Search for the cell housing the specified text and yield its [x, y] center coordinate. 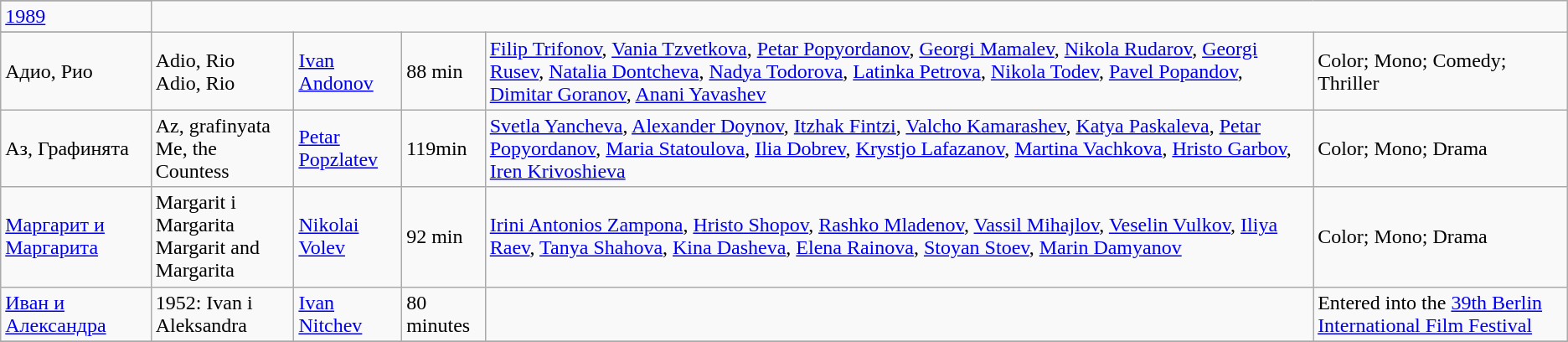
Petar Popzlatev [348, 148]
Color; Mono; Comedy; Thriller [1441, 71]
Иван и Александра [75, 313]
Adio, RioAdio, Rio [223, 71]
Ivan Andonov [348, 71]
92 min [444, 236]
88 min [444, 71]
Адио, Рио [75, 71]
Entered into the 39th Berlin International Film Festival [1441, 313]
1952: Ivan i Aleksandra [223, 313]
119min [444, 148]
Nikolai Volev [348, 236]
Ivan Nitchev [348, 313]
Margarit i MargaritaMargarit and Margarita [223, 236]
Аз, Графинята [75, 148]
Az, grafinyataMe, the Countess [223, 148]
Маргарит и Маргарита [75, 236]
80 minutes [444, 313]
1989 [75, 17]
